Search for the cell housing the specified text and yield its (X, Y) center coordinate. 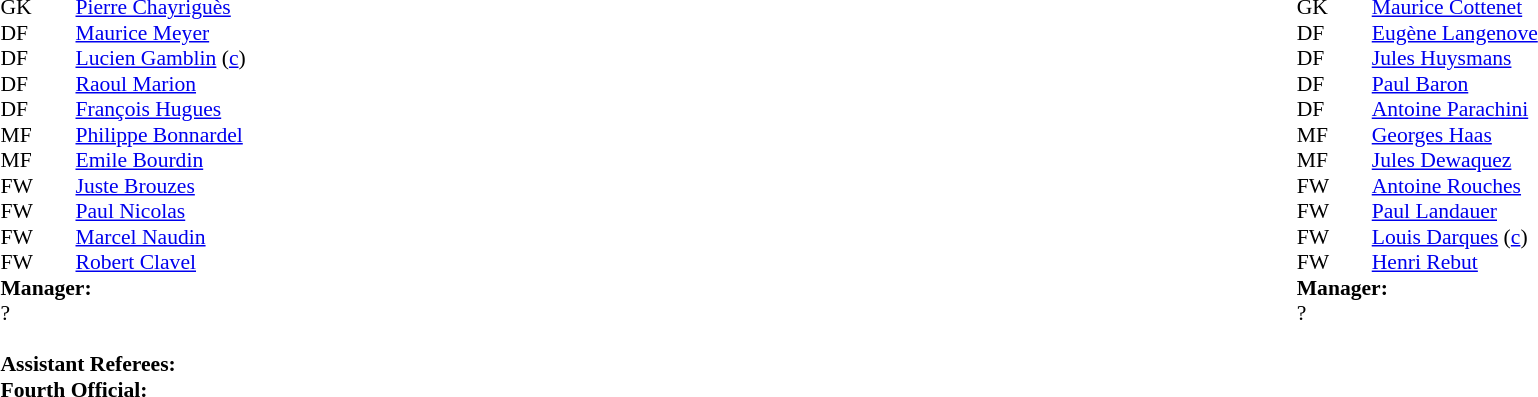
Henri Rebut (1455, 263)
Raoul Marion (161, 84)
Emile Bourdin (161, 161)
Paul Nicolas (161, 211)
Antoine Rouches (1455, 186)
François Hugues (161, 109)
Juste Brouzes (161, 186)
Georges Haas (1455, 135)
Jules Dewaquez (1455, 161)
Jules Huysmans (1455, 59)
? (1418, 313)
Lucien Gamblin (c) (161, 59)
Antoine Parachini (1455, 109)
Philippe Bonnardel (161, 135)
Maurice Meyer (161, 33)
Eugène Langenove (1455, 33)
Louis Darques (c) (1455, 237)
Paul Baron (1455, 84)
Paul Landauer (1455, 211)
Marcel Naudin (161, 237)
Robert Clavel (161, 263)
